Return the [X, Y] coordinate for the center point of the cell that contains the specified text.  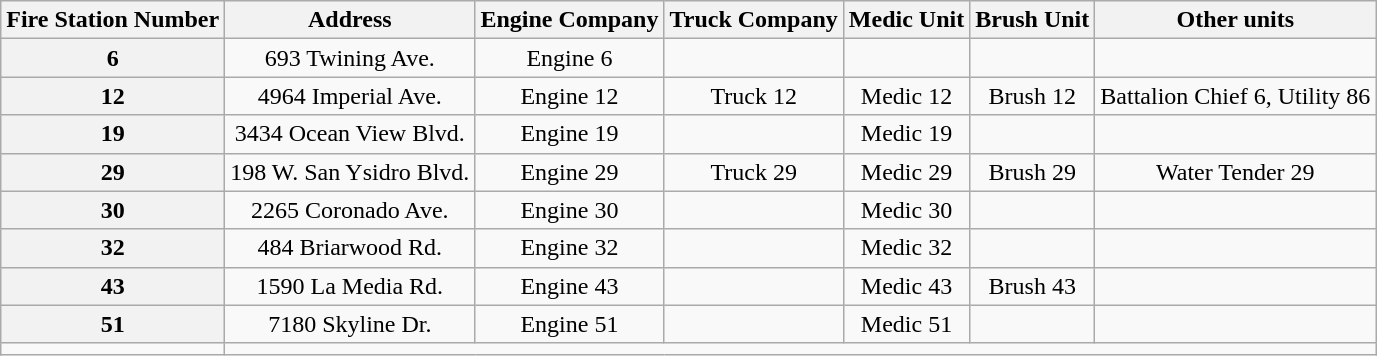
Engine 32 [570, 248]
Engine 43 [570, 286]
Truck Company [754, 20]
Engine 12 [570, 96]
1590 La Media Rd. [350, 286]
Engine 30 [570, 210]
Brush 12 [1032, 96]
12 [113, 96]
Brush Unit [1032, 20]
32 [113, 248]
Truck 29 [754, 172]
Engine 19 [570, 134]
Medic 43 [906, 286]
2265 Coronado Ave. [350, 210]
Other units [1236, 20]
Medic 32 [906, 248]
Engine Company [570, 20]
Brush 29 [1032, 172]
29 [113, 172]
Medic 19 [906, 134]
6 [113, 58]
Water Tender 29 [1236, 172]
Medic 51 [906, 324]
Fire Station Number [113, 20]
Engine 6 [570, 58]
3434 Ocean View Blvd. [350, 134]
Engine 29 [570, 172]
484 Briarwood Rd. [350, 248]
Battalion Chief 6, Utility 86 [1236, 96]
4964 Imperial Ave. [350, 96]
30 [113, 210]
Truck 12 [754, 96]
19 [113, 134]
198 W. San Ysidro Blvd. [350, 172]
7180 Skyline Dr. [350, 324]
Engine 51 [570, 324]
Medic 30 [906, 210]
51 [113, 324]
Medic 29 [906, 172]
Address [350, 20]
43 [113, 286]
Medic Unit [906, 20]
Brush 43 [1032, 286]
Medic 12 [906, 96]
693 Twining Ave. [350, 58]
